Find where the given text appears and provide that cell's center as (X, Y) coordinate. 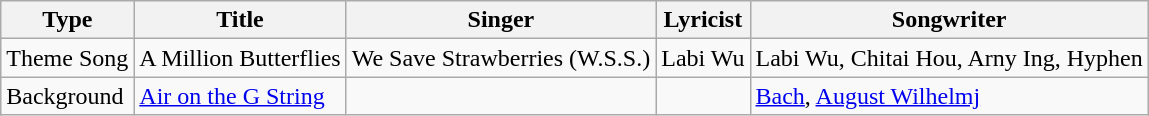
Theme Song (68, 58)
Songwriter (949, 20)
Bach, August Wilhelmj (949, 96)
Background (68, 96)
We Save Strawberries (W.S.S.) (501, 58)
A Million Butterflies (240, 58)
Title (240, 20)
Labi Wu, Chitai Hou, Arny Ing, Hyphen (949, 58)
Singer (501, 20)
Type (68, 20)
Air on the G String (240, 96)
Lyricist (703, 20)
Labi Wu (703, 58)
